Return the (x, y) coordinate for the center point of the cell that contains the specified text.  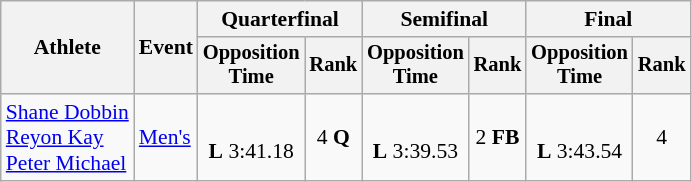
L 3:39.53 (416, 138)
L 3:41.18 (252, 138)
Men's (166, 138)
4 Q (333, 138)
2 FB (498, 138)
L 3:43.54 (580, 138)
Final (608, 19)
Event (166, 48)
Quarterfinal (280, 19)
4 (662, 138)
Athlete (68, 48)
Semifinal (444, 19)
Shane DobbinReyon KayPeter Michael (68, 138)
